Provide the [X, Y] coordinate of the cell's center where the given text is located.  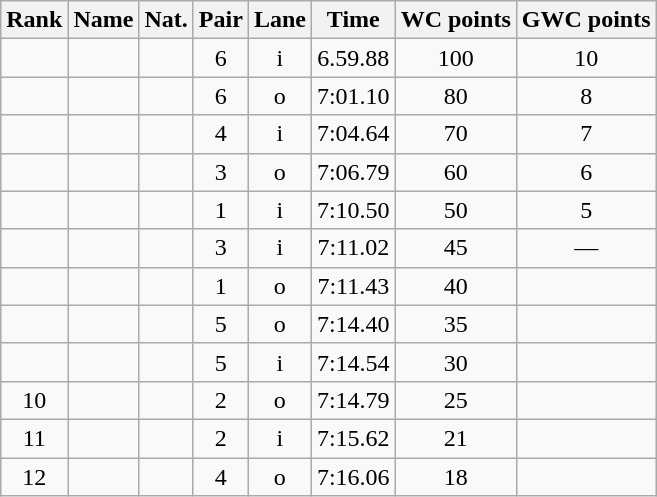
40 [456, 286]
Pair [220, 20]
Lane [280, 20]
Time [353, 20]
7:10.50 [353, 210]
21 [456, 438]
12 [34, 477]
7:16.06 [353, 477]
7:14.54 [353, 362]
7:04.64 [353, 134]
GWC points [586, 20]
100 [456, 58]
7:15.62 [353, 438]
11 [34, 438]
30 [456, 362]
WC points [456, 20]
Nat. [166, 20]
35 [456, 324]
Rank [34, 20]
45 [456, 248]
6.59.88 [353, 58]
— [586, 248]
70 [456, 134]
18 [456, 477]
7:11.43 [353, 286]
7:01.10 [353, 96]
60 [456, 172]
7:06.79 [353, 172]
80 [456, 96]
7:14.40 [353, 324]
Name [104, 20]
7:14.79 [353, 400]
50 [456, 210]
8 [586, 96]
7 [586, 134]
7:11.02 [353, 248]
25 [456, 400]
